Scan for the cell matching the given text and deliver its [x, y] coordinate at center. 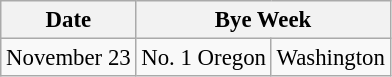
No. 1 Oregon [204, 58]
Washington [330, 58]
Bye Week [263, 20]
November 23 [68, 58]
Date [68, 20]
